From the cell containing the given text, extract its center point as (X, Y) coordinate. 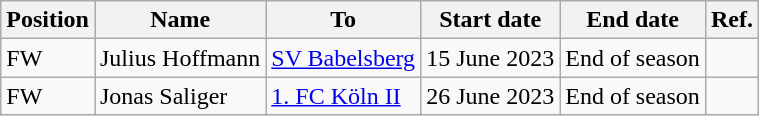
To (344, 20)
Start date (490, 20)
Ref. (732, 20)
1. FC Köln II (344, 96)
SV Babelsberg (344, 58)
15 June 2023 (490, 58)
End date (633, 20)
Name (180, 20)
Position (48, 20)
Jonas Saliger (180, 96)
Julius Hoffmann (180, 58)
26 June 2023 (490, 96)
